Search for the cell housing the specified text and yield its (X, Y) center coordinate. 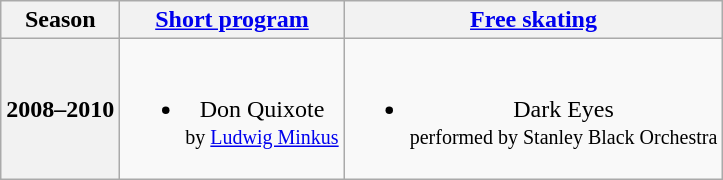
Don Quixote by Ludwig Minkus (232, 109)
Season (60, 20)
2008–2010 (60, 109)
Free skating (534, 20)
Short program (232, 20)
Dark Eyes performed by Stanley Black Orchestra (534, 109)
